Extract the [X, Y] coordinate from the center of the cell holding the provided text.  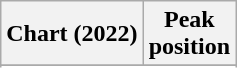
Peakposition [189, 34]
Chart (2022) [72, 34]
